Identify which cell holds the provided text, then report its (x, y) central coordinate. 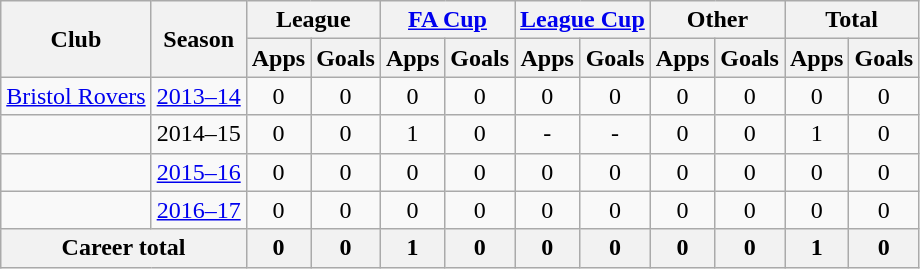
Bristol Rovers (76, 96)
2013–14 (198, 96)
Other (717, 20)
Season (198, 39)
Club (76, 39)
2014–15 (198, 134)
League (313, 20)
FA Cup (447, 20)
League Cup (583, 20)
Career total (124, 248)
Total (851, 20)
2015–16 (198, 172)
2016–17 (198, 210)
